Return [X, Y] of the center of cell containing provided text 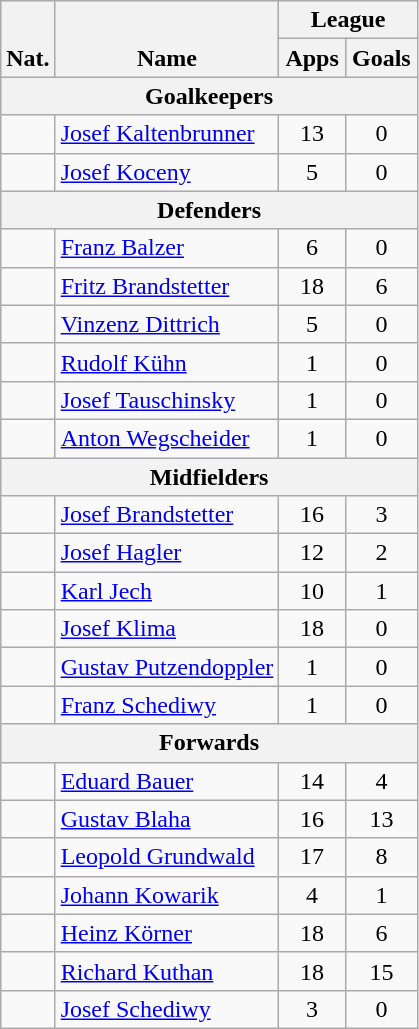
League [348, 20]
Anton Wegscheider [167, 438]
Eduard Bauer [167, 781]
Gustav Putzendoppler [167, 667]
Goalkeepers [210, 96]
Josef Hagler [167, 553]
Leopold Grundwald [167, 857]
Nat. [28, 39]
Karl Jech [167, 591]
Josef Kaltenbrunner [167, 134]
10 [312, 591]
Apps [312, 58]
8 [381, 857]
Franz Balzer [167, 248]
Defenders [210, 210]
Name [167, 39]
Goals [381, 58]
Rudolf Kühn [167, 362]
Gustav Blaha [167, 819]
Franz Schediwy [167, 705]
Forwards [210, 743]
Johann Kowarik [167, 895]
12 [312, 553]
Fritz Brandstetter [167, 286]
15 [381, 971]
Midfielders [210, 477]
17 [312, 857]
Josef Brandstetter [167, 515]
Josef Tauschinsky [167, 400]
Josef Koceny [167, 172]
Josef Schediwy [167, 1009]
Josef Klima [167, 629]
2 [381, 553]
Richard Kuthan [167, 971]
Vinzenz Dittrich [167, 324]
14 [312, 781]
Heinz Körner [167, 933]
